Detect which cell encompasses the target text, then output its (x, y) center coordinate. 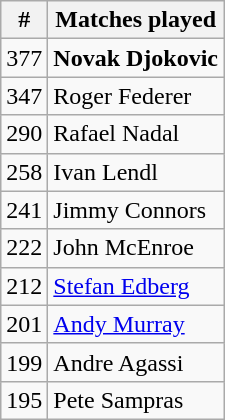
Andy Murray (136, 324)
241 (24, 210)
290 (24, 134)
222 (24, 248)
Stefan Edberg (136, 286)
Andre Agassi (136, 362)
Jimmy Connors (136, 210)
# (24, 20)
212 (24, 286)
John McEnroe (136, 248)
Roger Federer (136, 96)
199 (24, 362)
201 (24, 324)
Ivan Lendl (136, 172)
Novak Djokovic (136, 58)
258 (24, 172)
377 (24, 58)
Rafael Nadal (136, 134)
347 (24, 96)
Pete Sampras (136, 400)
Matches played (136, 20)
195 (24, 400)
